Extract the [x, y] coordinate from the center of the cell holding the provided text.  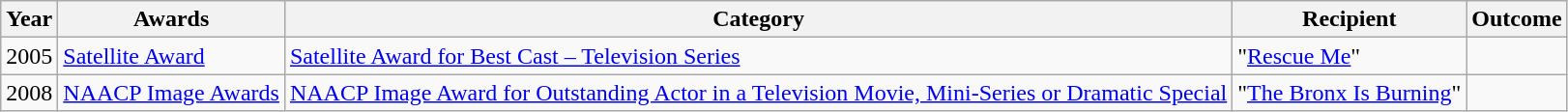
Satellite Award [172, 56]
NAACP Image Award for Outstanding Actor in a Television Movie, Mini-Series or Dramatic Special [758, 93]
Category [758, 19]
Outcome [1517, 19]
"Rescue Me" [1350, 56]
"The Bronx Is Burning" [1350, 93]
Awards [172, 19]
Satellite Award for Best Cast – Television Series [758, 56]
NAACP Image Awards [172, 93]
Year [29, 19]
2005 [29, 56]
2008 [29, 93]
Recipient [1350, 19]
